Return (X, Y) of the center of cell containing provided text 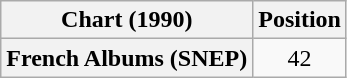
French Albums (SNEP) (127, 58)
Chart (1990) (127, 20)
42 (300, 58)
Position (300, 20)
